From the cell containing the given text, extract its center point as (X, Y) coordinate. 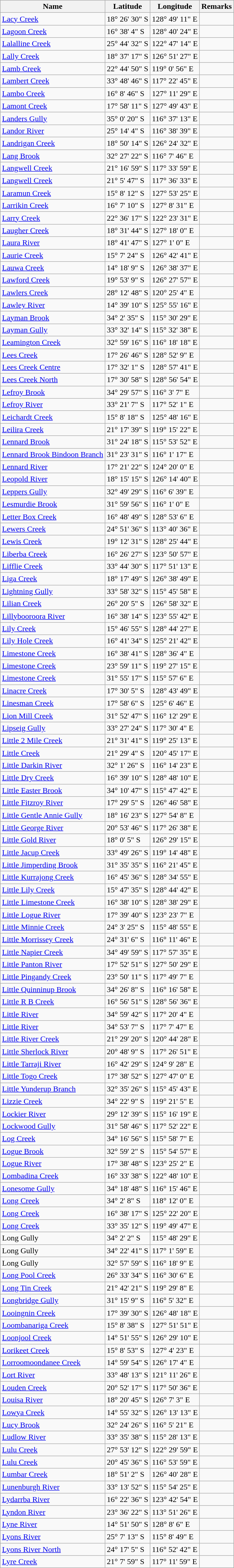
Lagoon Creek (53, 31)
31° 58' 46" S (128, 1126)
29° 12' 39" S (128, 1114)
20° 53' 46" S (128, 828)
119° 0' 56" E (175, 69)
117° 52' 1" E (175, 405)
14° 59' 54" S (128, 1363)
Lombadina Creek (53, 1176)
115° 58' 7" E (175, 1138)
128° 52' 9" E (175, 355)
23° 36' 22" S (128, 1512)
Lewers Creek (53, 529)
16° 33' 38" S (128, 1176)
116° 53' 59" E (175, 1462)
Lowya Creek (53, 1412)
126° 17' 4" E (175, 1363)
17° 30' 5" S (128, 691)
Lunenburgh River (53, 1487)
Logue River (53, 1164)
117° 51' 13" E (175, 566)
Lennard River (53, 467)
115° 53' 52" E (175, 442)
Lamont Creek (53, 106)
17° 32' 1" S (128, 367)
125° 21' 42" E (175, 641)
Lees Creek Centre (53, 367)
116° 52' 42" E (175, 1549)
34° 2' 8" S (128, 1201)
33° 58' 32" S (128, 591)
21° 7' 59" S (128, 1562)
18° 51' 2" S (128, 1475)
Leamington Creek (53, 342)
17° 52' 51" S (128, 965)
Lambo Creek (53, 93)
Louisa River (53, 1400)
117° 33' 59" E (175, 168)
32° 59' 16" S (128, 342)
31° 23' 31" S (128, 454)
Lennard Brook (53, 442)
122° 47' 14" E (175, 44)
15° 8' 53" S (128, 1350)
22° 44' 50" S (128, 69)
116° 3' 7" E (175, 392)
115° 48' 55" E (175, 927)
117° 57' 35" E (175, 952)
31° 24' 18" S (128, 442)
115° 47' 42" E (175, 790)
Lawlers Creek (53, 293)
128° 8' 6" E (175, 1524)
Lyre Creek (53, 1562)
Little Quinninup Brook (53, 989)
Little Napier Creek (53, 952)
19° 53' 9" S (128, 280)
16° 26' 27" S (128, 554)
113° 40' 36" E (175, 529)
24° 3' 25" S (128, 927)
Name (53, 7)
116° 38' 39" E (175, 131)
115° 28' 13" E (175, 1437)
Little Minnie Creek (53, 927)
Landor River (53, 131)
Little Kurrajong Creek (53, 877)
34° 22' 41" S (128, 1251)
16° 38' 4" S (128, 31)
34° 10' 47" S (128, 790)
Little Gentle Annie Gully (53, 815)
127° 4' 23" E (175, 1350)
16° 38' 10" S (128, 902)
16° 45' 36" S (128, 877)
128° 44' 42" E (175, 890)
23° 59' 11" S (128, 666)
18° 26' 30" S (128, 19)
31° 52' 47" S (128, 716)
Long Pool Creek (53, 1275)
115° 54' 57" E (175, 1151)
14° 55' 32" S (128, 1412)
17° 58' 6" S (128, 703)
16° 56' 51" S (128, 1002)
34° 26' 8" S (128, 989)
119° 14' 48" E (175, 852)
116° 18' 9" E (175, 1263)
119° 29' 8" E (175, 1288)
Layman Gully (53, 330)
24° 17' 5" S (128, 1549)
119° 27' 15" E (175, 666)
17° 30' 58" S (128, 380)
128° 25' 44" E (175, 541)
117° 7' 47" E (175, 1027)
33° 32' 14" S (128, 330)
Lefroy River (53, 405)
116° 5' 32" E (175, 1300)
116° 21' 45" E (175, 865)
117° 20' 4" E (175, 1014)
126° 7' 3" E (175, 1400)
Little Yunderup Branch (53, 1089)
126° 48' 18" E (175, 1313)
33° 13' 52" S (128, 1487)
116° 11' 46" E (175, 939)
Landrigan Creek (53, 143)
Little River Creek (53, 1039)
Lyons River (53, 1537)
126° 58' 32" E (175, 604)
Lydarrba River (53, 1499)
33° 48' 46" S (128, 81)
Little Togo Creek (53, 1076)
34° 49' 59" S (128, 952)
124° 20' 0" E (175, 467)
Little R B Creek (53, 1002)
Lees Creek North (53, 380)
118° 12' 0" E (175, 1201)
21° 29' 4" S (128, 753)
16° 22' 36" S (128, 1499)
16° 8' 46" S (128, 93)
Lauwa Creek (53, 268)
120° 44' 28" E (175, 1039)
128° 53' 6" E (175, 516)
Lonesome Gully (53, 1189)
18° 16' 23" S (128, 815)
35° 0' 20" S (128, 118)
113° 51' 26" E (175, 1512)
123° 25' 2" E (175, 1164)
Longitude (175, 7)
126° 27' 57" E (175, 280)
34° 53' 7" S (128, 1027)
127° 11' 29" E (175, 93)
Landers Gully (53, 118)
Little Tarraji River (53, 1064)
127° 47' 0" E (175, 1076)
18° 41' 47" S (128, 243)
128° 40' 24" E (175, 31)
123° 55' 42" E (175, 616)
28° 12' 48" S (128, 293)
20° 52' 17" S (128, 1388)
25° 44' 32" S (128, 44)
21° 31' 41" S (128, 740)
32° 59' 2" S (128, 1151)
Ludlow River (53, 1437)
126° 14' 40" E (175, 479)
17° 58' 11" S (128, 106)
Laugher Creek (53, 230)
31° 15' 9" S (128, 1300)
Lizzie Creek (53, 1101)
Lyne River (53, 1524)
116° 1' 0" E (175, 504)
Lambert Creek (53, 81)
Liberba Creek (53, 554)
Lawley River (53, 305)
Lort River (53, 1375)
24° 51' 36" S (128, 529)
128° 38' 29" E (175, 902)
32° 24' 26" S (128, 1425)
Little 2 Mile Creek (53, 740)
125° 48' 16" E (175, 417)
18° 37' 17" S (128, 56)
128° 48' 10" E (175, 778)
18° 0' 5" S (128, 840)
117° 49' 7" E (175, 977)
20° 48' 9" S (128, 1052)
Louden Creek (53, 1388)
18° 31' 44" S (128, 230)
Lacy Creek (53, 19)
119° 15' 22" E (175, 430)
117° 52' 22" E (175, 1126)
Lefroy Brook (53, 392)
116° 16' 58" E (175, 989)
Looingnin Creek (53, 1313)
16° 42' 29" S (128, 1064)
128° 36' 4" E (175, 653)
21° 29' 20" S (128, 1039)
18° 15' 15" S (128, 479)
126° 38' 49" E (175, 579)
Little Sherlock River (53, 1052)
120° 45' 17" E (175, 753)
15° 8' 18" S (128, 417)
34° 2' 35" S (128, 317)
116° 6' 39" E (175, 492)
126° 29' 10" E (175, 1338)
Lyons River North (53, 1549)
Leppers Gully (53, 492)
126° 46' 58" E (175, 803)
116° 37' 13" E (175, 118)
Little Gold River (53, 840)
115° 8' 49" E (175, 1537)
Little Jimperding Brook (53, 865)
33° 27' 24" S (128, 728)
Latitude (128, 7)
Lumbar Creek (53, 1475)
15° 8' 38" S (128, 1325)
Lalalline Creek (53, 44)
24° 31' 6" S (128, 939)
34° 59' 42" S (128, 1014)
123° 50' 57" E (175, 554)
21° 16' 59" S (128, 168)
127° 53' 25" E (175, 193)
34° 16' 56" S (128, 1138)
32° 57' 59" S (128, 1263)
Lipseig Gully (53, 728)
34° 2' 2" S (128, 1238)
Lawford Creek (53, 280)
116° 15' 46" E (175, 1189)
14° 51' 55" S (128, 1338)
Laurie Creek (53, 255)
16° 38' 17" S (128, 1213)
Lally Creek (53, 56)
17° 21' 22" S (128, 467)
127° 51' 51" E (175, 1325)
126° 38' 37" E (175, 268)
32° 49' 29" S (128, 492)
16° 48' 49" S (128, 516)
33° 35' 38" S (128, 1437)
124° 9' 28" E (175, 1064)
128° 57' 41" E (175, 367)
Long Tin Creek (53, 1288)
17° 38' 52" S (128, 1076)
125° 22' 20" E (175, 1213)
Lamb Creek (53, 69)
34° 29' 57" S (128, 392)
117° 22' 45" E (175, 81)
15° 8' 12" S (128, 193)
14° 39' 10" S (128, 305)
14° 51' 50" S (128, 1524)
122° 48' 10" E (175, 1176)
Leilira Creek (53, 430)
127° 54' 8" E (175, 815)
126° 42' 41" E (175, 255)
Lucy Brook (53, 1425)
116° 18' 18" E (175, 342)
15° 47' 35" S (128, 890)
Letter Box Creek (53, 516)
Little Darkin River (53, 766)
128° 44' 27" E (175, 629)
116° 14' 23" E (175, 766)
122° 23' 31" E (175, 218)
Lang Brook (53, 156)
127° 8' 31" E (175, 206)
32° 35' 26" S (128, 1089)
17° 39' 30" S (128, 1313)
Logue Brook (53, 1151)
Log Creek (53, 1138)
Lennard Brook Bindoon Branch (53, 454)
123° 23' 7" E (175, 915)
20° 45' 36" S (128, 1462)
26° 20' 5" S (128, 604)
Little Jacup Creek (53, 852)
115° 45' 58" E (175, 591)
123° 42' 54" E (175, 1499)
Lilian Creek (53, 604)
33° 44' 30" S (128, 566)
128° 56' 54" E (175, 380)
18° 17' 49" S (128, 579)
21° 5' 47" S (128, 181)
Little Creek (53, 753)
128° 34' 55" E (175, 877)
126° 51' 27" E (175, 56)
Lightning Gully (53, 591)
127° 50' 29" E (175, 965)
Lesmurdie Brook (53, 504)
Lyndon River (53, 1512)
127° 49' 43" E (175, 106)
Little Dry Creek (53, 778)
125° 55' 16" E (175, 305)
117° 36' 33" E (175, 181)
122° 29' 59" E (175, 1450)
125° 6' 46" E (175, 703)
Lockwood Gully (53, 1126)
31° 55' 17" S (128, 678)
Lifflie Creek (53, 566)
Lewis Creek (53, 541)
Little Limestone Creek (53, 902)
115° 54' 25" E (175, 1487)
16° 7' 10" S (128, 206)
115° 48' 29" E (175, 1238)
25° 7' 13" S (128, 1537)
34° 22' 9" S (128, 1101)
31° 35' 35" S (128, 865)
117° 26' 51" E (175, 1052)
127° 18' 0" E (175, 230)
Leopold River (53, 479)
128° 49' 11" E (175, 19)
116° 5' 21" E (175, 1425)
14° 18' 9" S (128, 268)
116° 7' 46" E (175, 156)
117° 1' 59" E (175, 1251)
119° 49' 47" E (175, 1226)
16° 41' 34" S (128, 641)
Leichardt Creek (53, 417)
117° 30' 4" E (175, 728)
16° 38' 41" S (128, 653)
Little Logue River (53, 915)
18° 50' 14" S (128, 143)
116° 12' 29" E (175, 716)
32° 27' 22" S (128, 156)
Liga Creek (53, 579)
116° 30' 6" E (175, 1275)
Laramun Creek (53, 193)
Lees Creek (53, 355)
Little George River (53, 828)
Linacre Creek (53, 691)
17° 38' 48" S (128, 1164)
126° 40' 28" E (175, 1475)
Loonjool Creek (53, 1338)
115° 30' 29" E (175, 317)
23° 50' 11" S (128, 977)
22° 36' 17" S (128, 218)
17° 29' 5" S (128, 803)
Lily Creek (53, 629)
25° 14' 4" S (128, 131)
26° 33' 34" S (128, 1275)
Lockier River (53, 1114)
Little Fitzroy River (53, 803)
Lion Mill Creek (53, 716)
18° 20' 45" S (128, 1400)
115° 32' 38" E (175, 330)
Laura River (53, 243)
34° 18' 48" S (128, 1189)
115° 16' 19" E (175, 1114)
Longbridge Gully (53, 1300)
33° 35' 12" S (128, 1226)
Layman Brook (53, 317)
17° 39' 40" S (128, 915)
16° 39' 10" S (128, 778)
Lorroomoondanee Creek (53, 1363)
21° 42' 21" S (128, 1288)
33° 48' 13" S (128, 1375)
Larry Creek (53, 218)
115° 57' 6" E (175, 678)
31° 59' 56" S (128, 504)
128° 43' 49" E (175, 691)
Lily Hole Creek (53, 641)
Little Easter Brook (53, 790)
117° 26' 38" E (175, 828)
Little Lily Creek (53, 890)
126° 13' 13" E (175, 1412)
33° 21' 7" S (128, 405)
33° 49' 26" S (128, 852)
16° 38' 14" S (128, 616)
Remarks (216, 7)
115° 45' 43" E (175, 1089)
116° 1' 17" E (175, 454)
119° 25' 13" E (175, 740)
128° 56' 36" E (175, 1002)
126° 24' 32" E (175, 143)
119° 21' 5" E (175, 1101)
126° 29' 15" E (175, 840)
17° 26' 46" S (128, 355)
Larrikin Creek (53, 206)
Lorikeet Creek (53, 1350)
15° 46' 55" S (128, 629)
Little Panton River (53, 965)
127° 1' 0" E (175, 243)
19° 12' 31" S (128, 541)
Linesman Creek (53, 703)
121° 11' 26" E (175, 1375)
Loombanariga Creek (53, 1325)
Little Pingandy Creek (53, 977)
120° 25' 4" E (175, 293)
Lillybooroora River (53, 616)
Little Morrissey Creek (53, 939)
117° 11' 59" E (175, 1562)
15° 7' 24" S (128, 255)
27° 53' 12" S (128, 1450)
32° 1' 26" S (128, 766)
117° 50' 36" E (175, 1388)
21° 17' 39" S (128, 430)
